Search for the cell housing the specified text and yield its (X, Y) center coordinate. 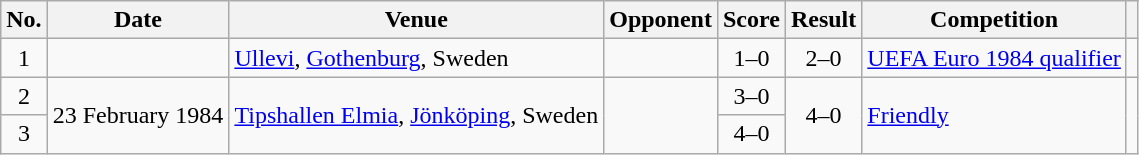
Result (823, 20)
23 February 1984 (138, 115)
2 (24, 96)
Venue (416, 20)
No. (24, 20)
Score (751, 20)
Opponent (661, 20)
2–0 (823, 58)
UEFA Euro 1984 qualifier (994, 58)
Tipshallen Elmia, Jönköping, Sweden (416, 115)
Date (138, 20)
1–0 (751, 58)
3 (24, 134)
3–0 (751, 96)
Competition (994, 20)
Ullevi, Gothenburg, Sweden (416, 58)
1 (24, 58)
Friendly (994, 115)
